For the text-containing cell, return its midpoint in [X, Y] coordinate format. 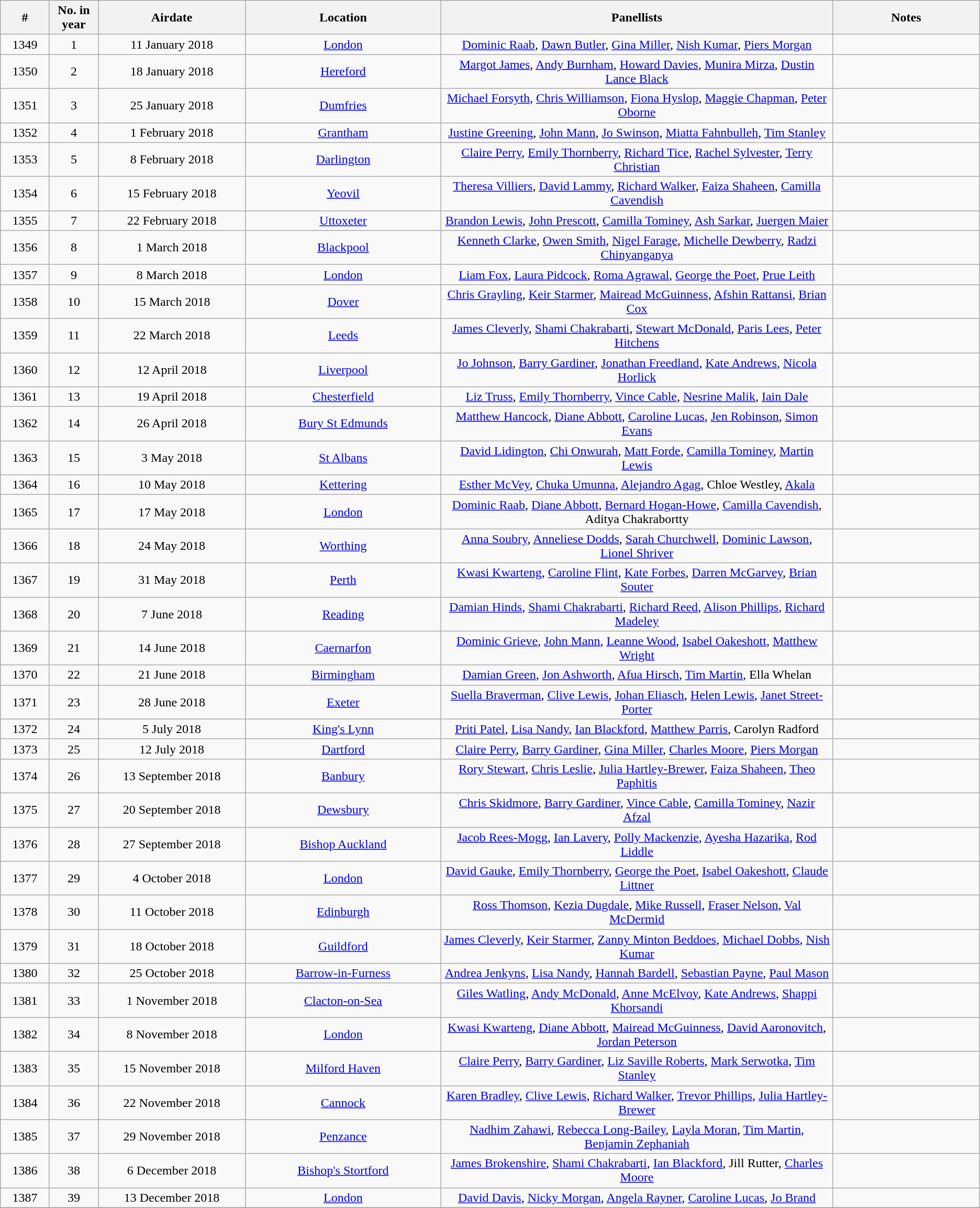
1350 [25, 71]
1379 [25, 947]
19 [74, 580]
Dumfries [343, 106]
1354 [25, 194]
27 [74, 810]
Cannock [343, 1103]
1370 [25, 675]
3 [74, 106]
Claire Perry, Barry Gardiner, Liz Saville Roberts, Mark Serwotka, Tim Stanley [637, 1068]
1359 [25, 335]
17 May 2018 [172, 512]
15 March 2018 [172, 302]
Notes [907, 18]
Clacton-on-Sea [343, 1000]
1 [74, 45]
22 November 2018 [172, 1103]
28 June 2018 [172, 702]
Leeds [343, 335]
Panellists [637, 18]
10 [74, 302]
1386 [25, 1171]
Nadhim Zahawi, Rebecca Long-Bailey, Layla Moran, Tim Martin, Benjamin Zephaniah [637, 1136]
Jacob Rees-Mogg, Ian Lavery, Polly Mackenzie, Ayesha Hazarika, Rod Liddle [637, 844]
15 February 2018 [172, 194]
Claire Perry, Emily Thornberry, Richard Tice, Rachel Sylvester, Terry Christian [637, 159]
18 October 2018 [172, 947]
1381 [25, 1000]
31 [74, 947]
Liam Fox, Laura Pidcock, Roma Agrawal, George the Poet, Prue Leith [637, 274]
14 [74, 424]
13 [74, 397]
13 September 2018 [172, 776]
37 [74, 1136]
1375 [25, 810]
Esther McVey, Chuka Umunna, Alejandro Agag, Chloe Westley, Akala [637, 485]
25 [74, 749]
Kwasi Kwarteng, Caroline Flint, Kate Forbes, Darren McGarvey, Brian Souter [637, 580]
31 May 2018 [172, 580]
12 April 2018 [172, 370]
1357 [25, 274]
1360 [25, 370]
Reading [343, 614]
Caernarfon [343, 648]
Chris Skidmore, Barry Gardiner, Vince Cable, Camilla Tominey, Nazir Afzal [637, 810]
Chris Grayling, Keir Starmer, Mairead McGuinness, Afshin Rattansi, Brian Cox [637, 302]
No. in year [74, 18]
Edinburgh [343, 912]
1383 [25, 1068]
Michael Forsyth, Chris Williamson, Fiona Hyslop, Maggie Chapman, Peter Oborne [637, 106]
1373 [25, 749]
# [25, 18]
25 January 2018 [172, 106]
1353 [25, 159]
25 October 2018 [172, 973]
13 December 2018 [172, 1198]
James Cleverly, Keir Starmer, Zanny Minton Beddoes, Michael Dobbs, Nish Kumar [637, 947]
Kwasi Kwarteng, Diane Abbott, Mairead McGuinness, David Aaronovitch, Jordan Peterson [637, 1035]
23 [74, 702]
1385 [25, 1136]
Guildford [343, 947]
Andrea Jenkyns, Lisa Nandy, Hannah Bardell, Sebastian Payne, Paul Mason [637, 973]
1 November 2018 [172, 1000]
Dartford [343, 749]
Kenneth Clarke, Owen Smith, Nigel Farage, Michelle Dewberry, Radzi Chinyanganya [637, 247]
2 [74, 71]
1363 [25, 458]
Priti Patel, Lisa Nandy, Ian Blackford, Matthew Parris, Carolyn Radford [637, 729]
Yeovil [343, 194]
Rory Stewart, Chris Leslie, Julia Hartley-Brewer, Faiza Shaheen, Theo Paphitis [637, 776]
26 [74, 776]
David Lidington, Chi Onwurah, Matt Forde, Camilla Tominey, Martin Lewis [637, 458]
4 [74, 132]
1364 [25, 485]
Uttoxeter [343, 220]
8 [74, 247]
22 March 2018 [172, 335]
24 May 2018 [172, 546]
1351 [25, 106]
15 November 2018 [172, 1068]
35 [74, 1068]
8 March 2018 [172, 274]
10 May 2018 [172, 485]
30 [74, 912]
39 [74, 1198]
Birmingham [343, 675]
Dominic Raab, Diane Abbott, Bernard Hogan-Howe, Camilla Cavendish, Aditya Chakrabortty [637, 512]
19 April 2018 [172, 397]
Brandon Lewis, John Prescott, Camilla Tominey, Ash Sarkar, Juergen Maier [637, 220]
14 June 2018 [172, 648]
16 [74, 485]
33 [74, 1000]
Margot James, Andy Burnham, Howard Davies, Munira Mirza, Dustin Lance Black [637, 71]
1358 [25, 302]
Location [343, 18]
7 [74, 220]
11 [74, 335]
Banbury [343, 776]
21 June 2018 [172, 675]
5 July 2018 [172, 729]
Theresa Villiers, David Lammy, Richard Walker, Faiza Shaheen, Camilla Cavendish [637, 194]
Milford Haven [343, 1068]
1367 [25, 580]
8 November 2018 [172, 1035]
1376 [25, 844]
5 [74, 159]
Dominic Grieve, John Mann, Leanne Wood, Isabel Oakeshott, Matthew Wright [637, 648]
6 [74, 194]
32 [74, 973]
Barrow-in-Furness [343, 973]
20 September 2018 [172, 810]
Damian Green, Jon Ashworth, Afua Hirsch, Tim Martin, Ella Whelan [637, 675]
James Brokenshire, Shami Chakrabarti, Ian Blackford, Jill Rutter, Charles Moore [637, 1171]
Liverpool [343, 370]
Penzance [343, 1136]
Hereford [343, 71]
Liz Truss, Emily Thornberry, Vince Cable, Nesrine Malik, Iain Dale [637, 397]
24 [74, 729]
18 [74, 546]
Ross Thomson, Kezia Dugdale, Mike Russell, Fraser Nelson, Val McDermid [637, 912]
Anna Soubry, Anneliese Dodds, Sarah Churchwell, Dominic Lawson, Lionel Shriver [637, 546]
Jo Johnson, Barry Gardiner, Jonathan Freedland, Kate Andrews, Nicola Horlick [637, 370]
28 [74, 844]
38 [74, 1171]
1377 [25, 879]
Kettering [343, 485]
1387 [25, 1198]
Justine Greening, John Mann, Jo Swinson, Miatta Fahnbulleh, Tim Stanley [637, 132]
1362 [25, 424]
27 September 2018 [172, 844]
6 December 2018 [172, 1171]
James Cleverly, Shami Chakrabarti, Stewart McDonald, Paris Lees, Peter Hitchens [637, 335]
Bishop Auckland [343, 844]
1369 [25, 648]
18 January 2018 [172, 71]
Bury St Edmunds [343, 424]
Dominic Raab, Dawn Butler, Gina Miller, Nish Kumar, Piers Morgan [637, 45]
26 April 2018 [172, 424]
Damian Hinds, Shami Chakrabarti, Richard Reed, Alison Phillips, Richard Madeley [637, 614]
12 [74, 370]
1374 [25, 776]
12 July 2018 [172, 749]
Claire Perry, Barry Gardiner, Gina Miller, Charles Moore, Piers Morgan [637, 749]
29 November 2018 [172, 1136]
11 October 2018 [172, 912]
Perth [343, 580]
21 [74, 648]
1366 [25, 546]
King's Lynn [343, 729]
Exeter [343, 702]
36 [74, 1103]
Darlington [343, 159]
29 [74, 879]
Worthing [343, 546]
David Davis, Nicky Morgan, Angela Rayner, Caroline Lucas, Jo Brand [637, 1198]
St Albans [343, 458]
1365 [25, 512]
1356 [25, 247]
David Gauke, Emily Thornberry, George the Poet, Isabel Oakeshott, Claude Littner [637, 879]
1371 [25, 702]
4 October 2018 [172, 879]
1349 [25, 45]
Bishop's Stortford [343, 1171]
1382 [25, 1035]
Karen Bradley, Clive Lewis, Richard Walker, Trevor Phillips, Julia Hartley-Brewer [637, 1103]
8 February 2018 [172, 159]
7 June 2018 [172, 614]
1378 [25, 912]
1 March 2018 [172, 247]
Grantham [343, 132]
22 [74, 675]
1368 [25, 614]
Matthew Hancock, Diane Abbott, Caroline Lucas, Jen Robinson, Simon Evans [637, 424]
9 [74, 274]
3 May 2018 [172, 458]
1355 [25, 220]
Chesterfield [343, 397]
Airdate [172, 18]
Dover [343, 302]
1361 [25, 397]
11 January 2018 [172, 45]
1372 [25, 729]
1384 [25, 1103]
Blackpool [343, 247]
Giles Watling, Andy McDonald, Anne McElvoy, Kate Andrews, Shappi Khorsandi [637, 1000]
15 [74, 458]
1 February 2018 [172, 132]
Dewsbury [343, 810]
20 [74, 614]
34 [74, 1035]
22 February 2018 [172, 220]
1380 [25, 973]
Suella Braverman, Clive Lewis, Johan Eliasch, Helen Lewis, Janet Street-Porter [637, 702]
17 [74, 512]
1352 [25, 132]
